Pinpoint the cell where the given text exists, returning its [x, y] midpoint coordinate. 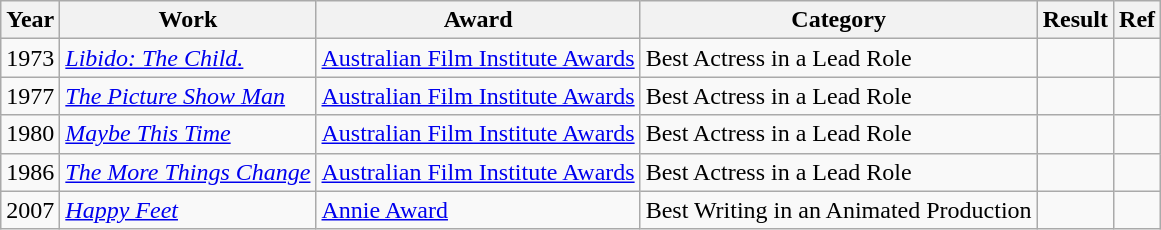
1980 [30, 134]
Ref [1138, 20]
The More Things Change [188, 172]
The Picture Show Man [188, 96]
Year [30, 20]
Maybe This Time [188, 134]
Happy Feet [188, 210]
Best Writing in an Animated Production [838, 210]
Libido: The Child. [188, 58]
1986 [30, 172]
Result [1075, 20]
Category [838, 20]
1973 [30, 58]
Work [188, 20]
2007 [30, 210]
1977 [30, 96]
Award [478, 20]
Annie Award [478, 210]
